Scan for the cell matching the given text and deliver its [X, Y] coordinate at center. 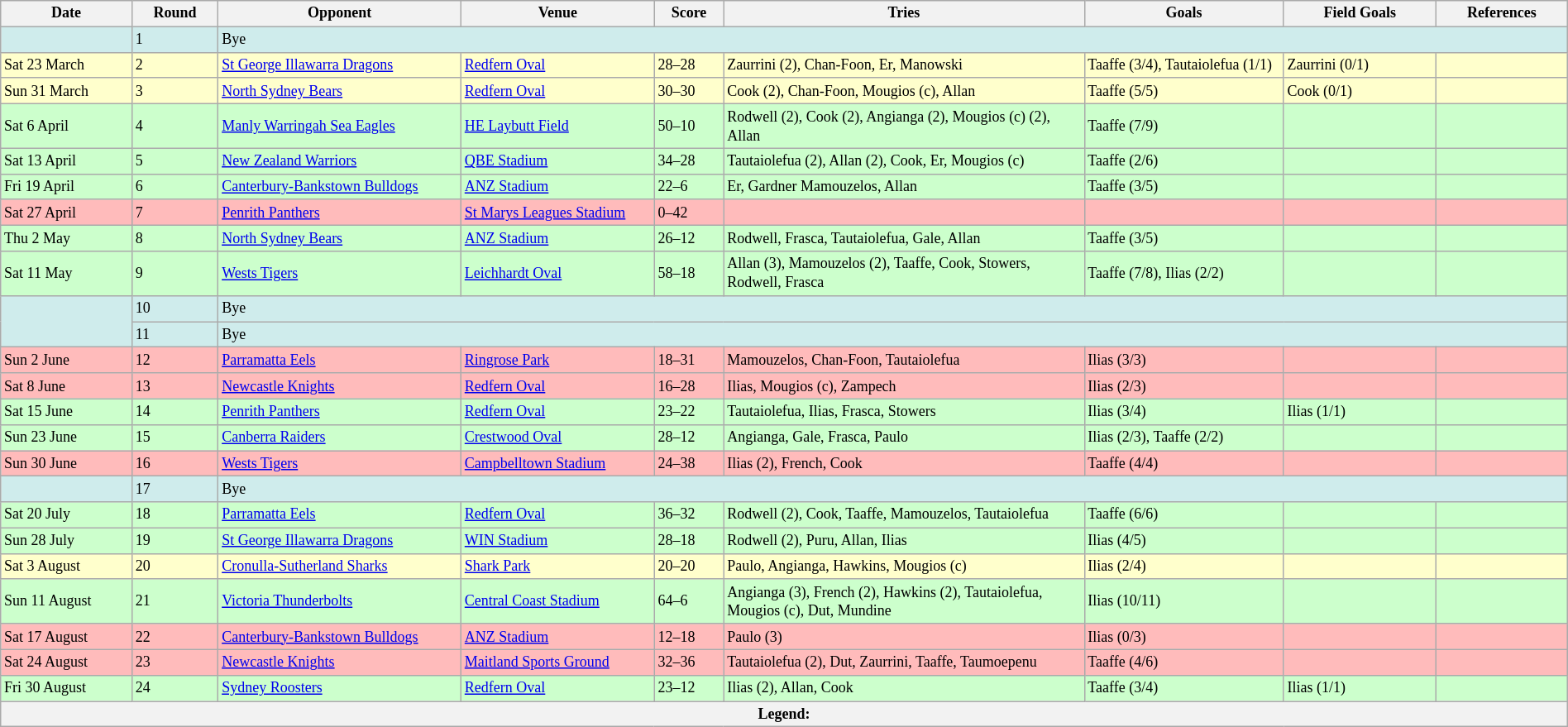
Angianga (3), French (2), Hawkins (2), Tautaiolefua, Mougios (c), Dut, Mundine [904, 601]
Sat 17 August [66, 637]
2 [174, 65]
Ilias (0/3) [1184, 637]
HE Laybutt Field [557, 126]
Thu 2 May [66, 238]
Tautaiolefua, Ilias, Frasca, Stowers [904, 412]
Crestwood Oval [557, 437]
Ilias (3/3) [1184, 361]
Field Goals [1360, 13]
Sun 31 March [66, 91]
New Zealand Warriors [340, 160]
36–32 [689, 514]
Sat 15 June [66, 412]
7 [174, 212]
Sat 11 May [66, 274]
Taaffe (2/6) [1184, 160]
30–30 [689, 91]
1 [174, 40]
Rodwell (2), Puru, Allan, Ilias [904, 541]
WIN Stadium [557, 541]
Rodwell, Frasca, Tautaiolefua, Gale, Allan [904, 238]
Taaffe (5/5) [1184, 91]
Taaffe (6/6) [1184, 514]
28–12 [689, 437]
Maitland Sports Ground [557, 662]
22–6 [689, 187]
12–18 [689, 637]
Sydney Roosters [340, 688]
Ilias (2), Allan, Cook [904, 688]
Venue [557, 13]
Legend: [784, 715]
Angianga, Gale, Frasca, Paulo [904, 437]
16–28 [689, 385]
Sun 30 June [66, 463]
34–28 [689, 160]
Taaffe (3/4) [1184, 688]
17 [174, 490]
Ilias (2/3) [1184, 385]
11 [174, 334]
64–6 [689, 601]
Central Coast Stadium [557, 601]
23–22 [689, 412]
Taaffe (4/4) [1184, 463]
13 [174, 385]
Rodwell (2), Cook (2), Angianga (2), Mougios (c) (2), Allan [904, 126]
Sat 8 June [66, 385]
Sun 2 June [66, 361]
Fri 19 April [66, 187]
Allan (3), Mamouzelos (2), Taaffe, Cook, Stowers, Rodwell, Frasca [904, 274]
Ilias (2), French, Cook [904, 463]
Paulo, Angianga, Hawkins, Mougios (c) [904, 566]
10 [174, 308]
Er, Gardner Mamouzelos, Allan [904, 187]
QBE Stadium [557, 160]
Campbelltown Stadium [557, 463]
9 [174, 274]
Taaffe (4/6) [1184, 662]
Manly Warringah Sea Eagles [340, 126]
20–20 [689, 566]
3 [174, 91]
8 [174, 238]
Sun 11 August [66, 601]
Taaffe (7/8), Ilias (2/2) [1184, 274]
Sat 3 August [66, 566]
32–36 [689, 662]
References [1502, 13]
16 [174, 463]
23 [174, 662]
Taaffe (7/9) [1184, 126]
18 [174, 514]
Sat 23 March [66, 65]
15 [174, 437]
26–12 [689, 238]
0–42 [689, 212]
Date [66, 13]
Zaurrini (0/1) [1360, 65]
Goals [1184, 13]
12 [174, 361]
19 [174, 541]
Ilias (2/3), Taaffe (2/2) [1184, 437]
Leichhardt Oval [557, 274]
Sat 20 July [66, 514]
Zaurrini (2), Chan-Foon, Er, Manowski [904, 65]
Ilias (4/5) [1184, 541]
28–28 [689, 65]
28–18 [689, 541]
21 [174, 601]
Opponent [340, 13]
Sat 6 April [66, 126]
18–31 [689, 361]
Sat 27 April [66, 212]
22 [174, 637]
Sat 24 August [66, 662]
4 [174, 126]
6 [174, 187]
Ilias (10/11) [1184, 601]
Taaffe (3/4), Tautaiolefua (1/1) [1184, 65]
Canberra Raiders [340, 437]
Tautaiolefua (2), Allan (2), Cook, Er, Mougios (c) [904, 160]
Score [689, 13]
Cook (0/1) [1360, 91]
Fri 30 August [66, 688]
Cook (2), Chan-Foon, Mougios (c), Allan [904, 91]
Tautaiolefua (2), Dut, Zaurrini, Taaffe, Taumoepenu [904, 662]
Mamouzelos, Chan-Foon, Tautaiolefua [904, 361]
24 [174, 688]
Paulo (3) [904, 637]
Cronulla-Sutherland Sharks [340, 566]
Victoria Thunderbolts [340, 601]
Tries [904, 13]
Sat 13 April [66, 160]
Ringrose Park [557, 361]
14 [174, 412]
Round [174, 13]
Ilias (2/4) [1184, 566]
5 [174, 160]
Ilias (3/4) [1184, 412]
23–12 [689, 688]
50–10 [689, 126]
20 [174, 566]
58–18 [689, 274]
24–38 [689, 463]
Ilias, Mougios (c), Zampech [904, 385]
Rodwell (2), Cook, Taaffe, Mamouzelos, Tautaiolefua [904, 514]
Sun 23 June [66, 437]
St Marys Leagues Stadium [557, 212]
Sun 28 July [66, 541]
Shark Park [557, 566]
